Scan for the cell matching the given text and deliver its [x, y] coordinate at center. 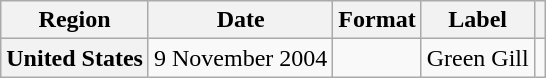
Date [240, 20]
Green Gill [478, 58]
Label [478, 20]
United States [75, 58]
Format [377, 20]
Region [75, 20]
9 November 2004 [240, 58]
